For the text-containing cell, return its midpoint in (x, y) coordinate format. 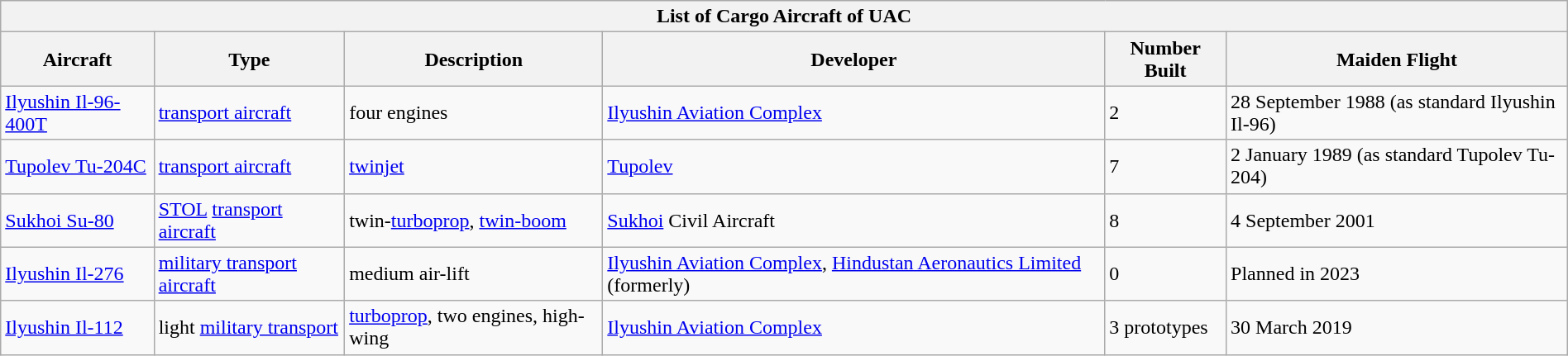
Tupolev Tu-204C (78, 167)
Number Built (1166, 59)
Ilyushin Il-96-400T (78, 112)
Planned in 2023 (1398, 274)
2 (1166, 112)
twin-turboprop, twin-boom (474, 220)
STOL transport aircraft (249, 220)
Sukhoi Civil Aircraft (853, 220)
medium air-lift (474, 274)
Ilyushin Il-276 (78, 274)
0 (1166, 274)
Tupolev (853, 167)
Aircraft (78, 59)
28 September 1988 (as standard Ilyushin Il-96) (1398, 112)
twinjet (474, 167)
8 (1166, 220)
30 March 2019 (1398, 327)
light military transport (249, 327)
4 September 2001 (1398, 220)
List of Cargo Aircraft of UAC (784, 17)
2 January 1989 (as standard Tupolev Tu-204) (1398, 167)
7 (1166, 167)
Ilyushin Aviation Complex, Hindustan Aeronautics Limited (formerly) (853, 274)
Description (474, 59)
Type (249, 59)
Developer (853, 59)
3 prototypes (1166, 327)
Ilyushin Il-112 (78, 327)
Maiden Flight (1398, 59)
Sukhoi Su-80 (78, 220)
four engines (474, 112)
military transport aircraft (249, 274)
turboprop, two engines, high-wing (474, 327)
